Pinpoint the cell where the given text exists, returning its [X, Y] midpoint coordinate. 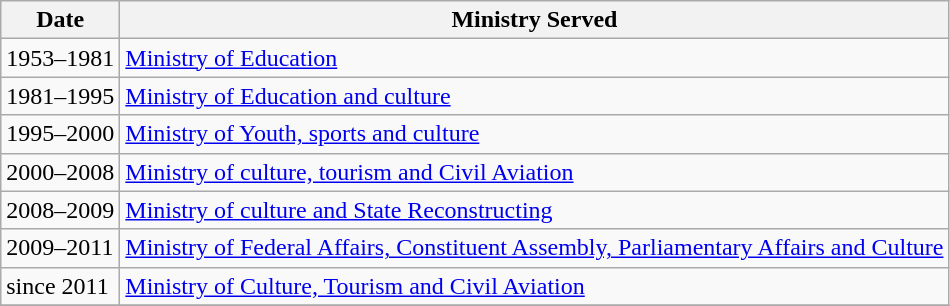
1995–2000 [60, 134]
Ministry of culture and State Reconstructing [534, 210]
2008–2009 [60, 210]
2009–2011 [60, 248]
Ministry of Education and culture [534, 96]
1981–1995 [60, 96]
Ministry of Federal Affairs, Constituent Assembly, Parliamentary Affairs and Culture [534, 248]
Ministry of Youth, sports and culture [534, 134]
Ministry of Education [534, 58]
1953–1981 [60, 58]
Ministry Served [534, 20]
Ministry of Culture, Tourism and Civil Aviation [534, 286]
2000–2008 [60, 172]
since 2011 [60, 286]
Date [60, 20]
Ministry of culture, tourism and Civil Aviation [534, 172]
